Determine the (x, y) coordinate at the center of the cell enclosing the given text.  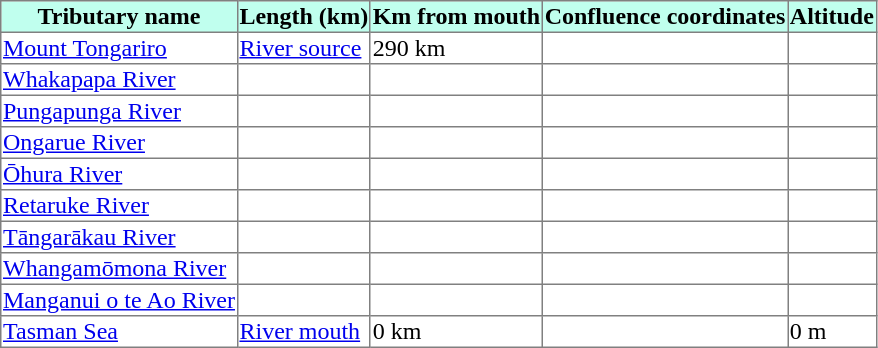
Whakapapa River (119, 80)
Whangamōmona River (119, 269)
Tasman Sea (119, 332)
Ōhura River (119, 174)
Mount Tongariro (119, 48)
Tributary name (119, 17)
River source (304, 48)
Tāngarākau River (119, 237)
Manganui o te Ao River (119, 300)
Confluence coordinates (664, 17)
Retaruke River (119, 206)
Km from mouth (456, 17)
River mouth (304, 332)
0 km (456, 332)
0 m (832, 332)
Altitude (832, 17)
290 km (456, 48)
Pungapunga River (119, 111)
Ongarue River (119, 143)
Length (km) (304, 17)
